Extract the [x, y] coordinate from the center of the cell holding the provided text.  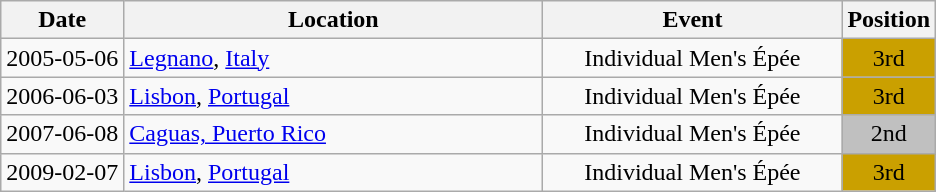
2006-06-03 [62, 96]
Caguas, Puerto Rico [334, 134]
Legnano, Italy [334, 58]
Position [889, 20]
Date [62, 20]
Location [334, 20]
2009-02-07 [62, 172]
2005-05-06 [62, 58]
2007-06-08 [62, 134]
Event [692, 20]
2nd [889, 134]
